Identify which cell holds the provided text, then report its (X, Y) central coordinate. 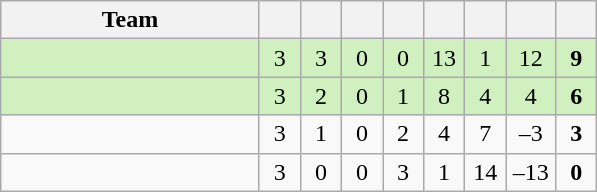
–3 (531, 134)
–13 (531, 172)
6 (576, 96)
13 (444, 58)
Team (130, 20)
8 (444, 96)
7 (486, 134)
12 (531, 58)
14 (486, 172)
9 (576, 58)
